From the cell containing the given text, extract its center point as [x, y] coordinate. 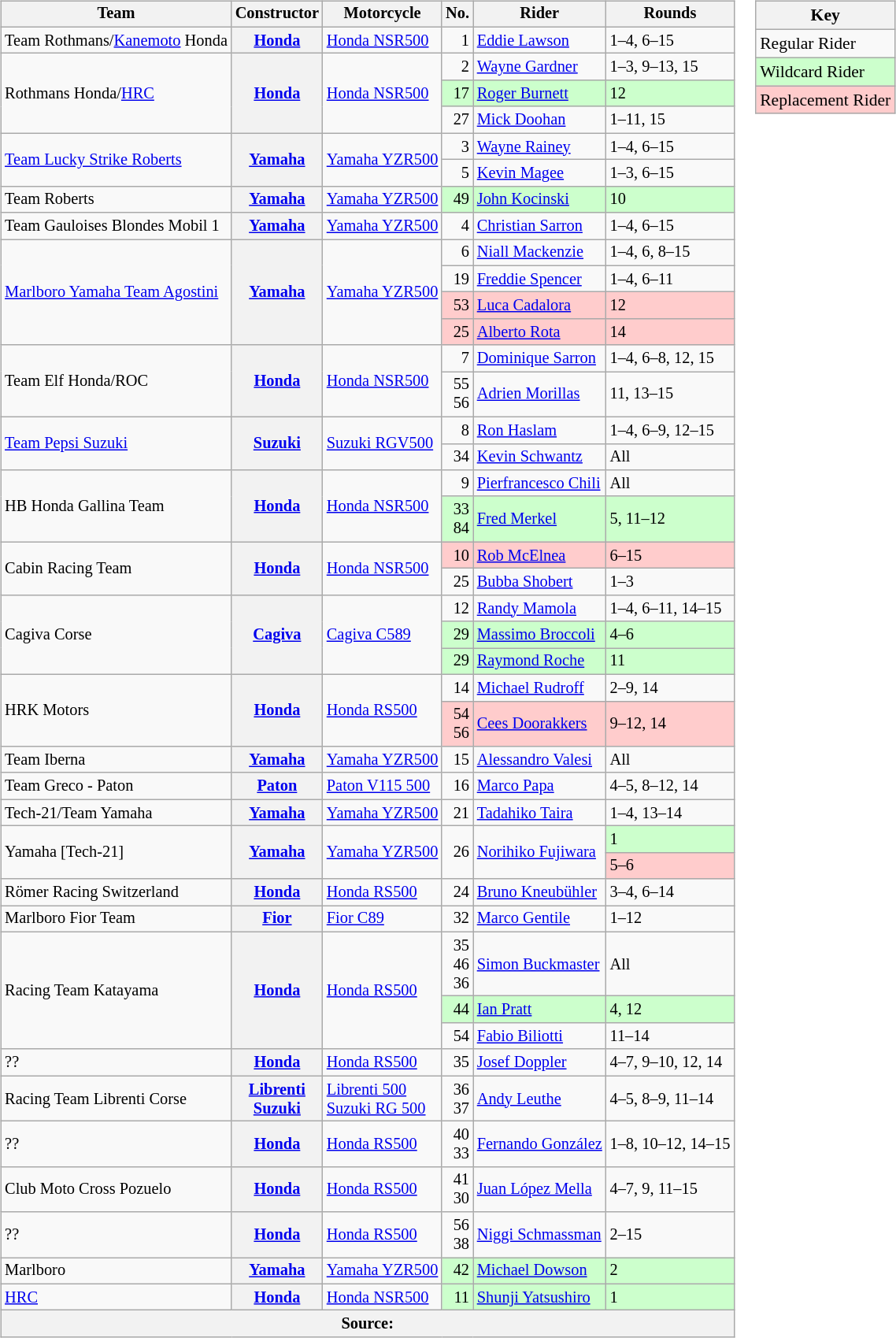
Alessandro Valesi [540, 760]
Marco Gentile [540, 919]
Rider [540, 14]
6 [457, 253]
Roger Burnett [540, 94]
Source: [367, 1324]
Team Lucky Strike Roberts [117, 159]
4130 [457, 1189]
Randy Mamola [540, 608]
Freddie Spencer [540, 279]
32 [457, 919]
7 [457, 358]
Team Gauloises Blondes Mobil 1 [117, 226]
Paton V115 500 [383, 786]
Simon Buckmaster [540, 964]
11, 13–15 [671, 395]
26 [457, 852]
35 [457, 1062]
1–12 [671, 919]
Team Iberna [117, 760]
4–5, 8–12, 14 [671, 786]
1–11, 15 [671, 120]
16 [457, 786]
15 [457, 760]
Wayne Rainey [540, 146]
Suzuki [277, 443]
3–4, 6–14 [671, 892]
Pierfrancesco Chili [540, 484]
Juan López Mella [540, 1189]
9 [457, 484]
Christian Sarron [540, 226]
4 [457, 226]
Michael Rudroff [540, 688]
2–9, 14 [671, 688]
3 [457, 146]
Bubba Shobert [540, 582]
34 [457, 457]
John Kocinski [540, 199]
Tech-21/Team Yamaha [117, 813]
Club Moto Cross Pozuelo [117, 1189]
Paton [277, 786]
42 [457, 1271]
Kevin Schwantz [540, 457]
Fior C89 [383, 919]
Fernando González [540, 1144]
53 [457, 306]
54 [457, 1036]
Fabio Biliotti [540, 1036]
27 [457, 120]
Ian Pratt [540, 1010]
Regular Rider [825, 43]
Librenti 500Suzuki RG 500 [383, 1099]
Raymond Roche [540, 662]
Team Rothmans/Kanemoto Honda [117, 40]
1–4, 6–9, 12–15 [671, 430]
5456 [457, 724]
5556 [457, 395]
Team Roberts [117, 199]
Marlboro [117, 1271]
Norihiko Fujiwara [540, 852]
Tadahiko Taira [540, 813]
Marco Papa [540, 786]
5, 11–12 [671, 519]
Ron Haslam [540, 430]
LibrentiSuzuki [277, 1099]
3384 [457, 519]
Fred Merkel [540, 519]
Wildcard Rider [825, 72]
Rothmans Honda/HRC [117, 93]
2–15 [671, 1235]
49 [457, 199]
Niall Mackenzie [540, 253]
21 [457, 813]
Rounds [671, 14]
354636 [457, 964]
Cagiva C589 [383, 635]
6–15 [671, 555]
17 [457, 94]
4033 [457, 1144]
Marlboro Yamaha Team Agostini [117, 293]
Mick Doohan [540, 120]
Racing Team Librenti Corse [117, 1099]
Alberto Rota [540, 332]
Suzuki RGV500 [383, 443]
Team Pepsi Suzuki [117, 443]
1–8, 10–12, 14–15 [671, 1144]
Cagiva [277, 635]
4–7, 9, 11–15 [671, 1189]
3637 [457, 1099]
5 [457, 173]
HRK Motors [117, 710]
Wayne Gardner [540, 67]
Römer Racing Switzerland [117, 892]
9–12, 14 [671, 724]
Niggi Schmassman [540, 1235]
Motorcycle [383, 14]
19 [457, 279]
5638 [457, 1235]
11–14 [671, 1036]
Cees Doorakkers [540, 724]
1–3 [671, 582]
Josef Doppler [540, 1062]
Yamaha [Tech-21] [117, 852]
Constructor [277, 14]
Rob McElnea [540, 555]
8 [457, 430]
Kevin Magee [540, 173]
4–5, 8–9, 11–14 [671, 1099]
Key [825, 16]
No. [457, 14]
Shunji Yatsushiro [540, 1297]
Replacement Rider [825, 100]
1–4, 6–8, 12, 15 [671, 358]
Dominique Sarron [540, 358]
Cagiva Corse [117, 635]
24 [457, 892]
Eddie Lawson [540, 40]
4, 12 [671, 1010]
Team Greco - Paton [117, 786]
Team [117, 14]
Team Elf Honda/ROC [117, 381]
44 [457, 1010]
Racing Team Katayama [117, 991]
Michael Dowson [540, 1271]
Marlboro Fior Team [117, 919]
5–6 [671, 865]
1–4, 6, 8–15 [671, 253]
Cabin Racing Team [117, 569]
1–4, 6–11, 14–15 [671, 608]
4–7, 9–10, 12, 14 [671, 1062]
Massimo Broccoli [540, 635]
Bruno Kneubühler [540, 892]
HRC [117, 1297]
Fior [277, 919]
1–4, 6–11 [671, 279]
4–6 [671, 635]
Adrien Morillas [540, 395]
1–4, 13–14 [671, 813]
1–3, 6–15 [671, 173]
Andy Leuthe [540, 1099]
1–3, 9–13, 15 [671, 67]
HB Honda Gallina Team [117, 506]
Luca Cadalora [540, 306]
